Identify which cell holds the provided text, then report its [x, y] central coordinate. 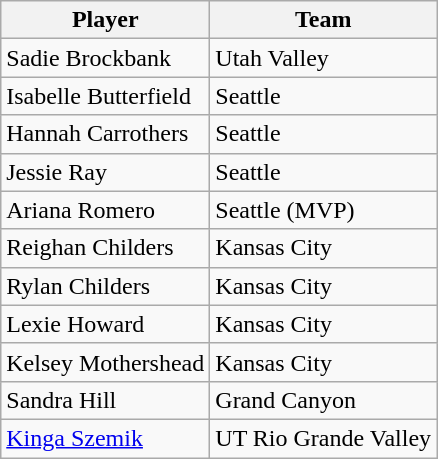
Player [106, 20]
Sandra Hill [106, 400]
Kinga Szemik [106, 438]
UT Rio Grande Valley [324, 438]
Hannah Carrothers [106, 134]
Sadie Brockbank [106, 58]
Jessie Ray [106, 172]
Isabelle Butterfield [106, 96]
Grand Canyon [324, 400]
Kelsey Mothershead [106, 362]
Seattle (MVP) [324, 210]
Team [324, 20]
Ariana Romero [106, 210]
Lexie Howard [106, 324]
Rylan Childers [106, 286]
Utah Valley [324, 58]
Reighan Childers [106, 248]
